For the text-containing cell, return its midpoint in (x, y) coordinate format. 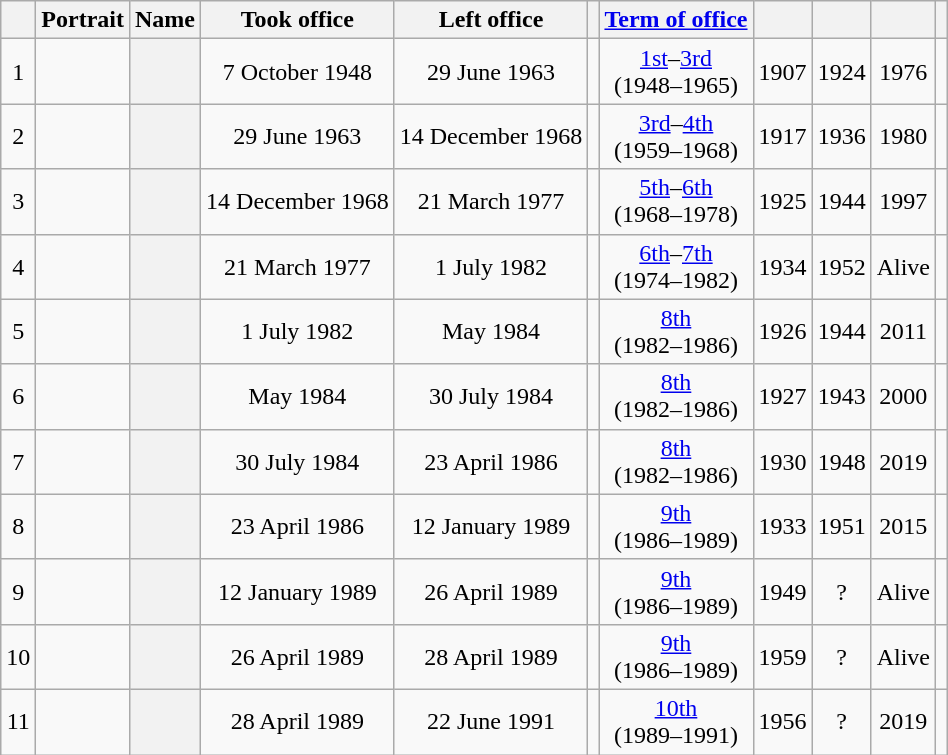
1936 (842, 136)
8 (18, 526)
1917 (782, 136)
2000 (903, 396)
1997 (903, 202)
1980 (903, 136)
2 (18, 136)
1934 (782, 266)
7 October 1948 (298, 72)
5th–6th(1968–1978) (676, 202)
2011 (903, 332)
1st–3rd(1948–1965) (676, 72)
1924 (842, 72)
1949 (782, 592)
11 (18, 722)
2015 (903, 526)
Name (164, 20)
Left office (491, 20)
1933 (782, 526)
22 June 1991 (491, 722)
3 (18, 202)
1956 (782, 722)
1976 (903, 72)
10 (18, 656)
1907 (782, 72)
6th–7th(1974–1982) (676, 266)
1948 (842, 462)
4 (18, 266)
6 (18, 396)
1 (18, 72)
1925 (782, 202)
1927 (782, 396)
7 (18, 462)
1943 (842, 396)
1959 (782, 656)
1926 (782, 332)
Term of office (676, 20)
3rd–4th(1959–1968) (676, 136)
Portrait (83, 20)
5 (18, 332)
1952 (842, 266)
Took office (298, 20)
10th(1989–1991) (676, 722)
1951 (842, 526)
1930 (782, 462)
9 (18, 592)
